Find where the given text appears and provide that cell's center as (X, Y) coordinate. 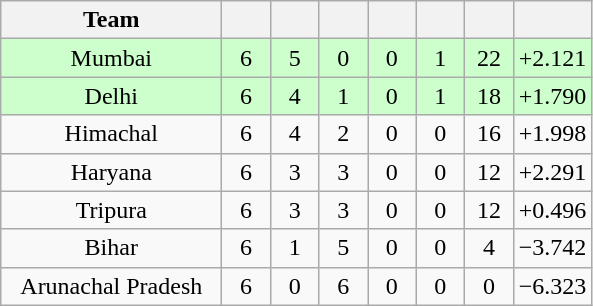
22 (490, 58)
2 (344, 134)
16 (490, 134)
+1.998 (552, 134)
Arunachal Pradesh (112, 286)
Tripura (112, 210)
Delhi (112, 96)
+0.496 (552, 210)
−3.742 (552, 248)
Team (112, 20)
+1.790 (552, 96)
+2.291 (552, 172)
Mumbai (112, 58)
−6.323 (552, 286)
18 (490, 96)
Himachal (112, 134)
Bihar (112, 248)
Haryana (112, 172)
+2.121 (552, 58)
